Detect which cell encompasses the target text, then output its [X, Y] center coordinate. 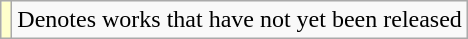
Denotes works that have not yet been released [240, 20]
